For the text-containing cell, return its midpoint in (X, Y) coordinate format. 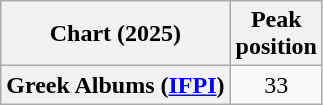
33 (276, 85)
Peakposition (276, 34)
Chart (2025) (116, 34)
Greek Albums (IFPI) (116, 85)
